Scan for the cell matching the given text and deliver its [x, y] coordinate at center. 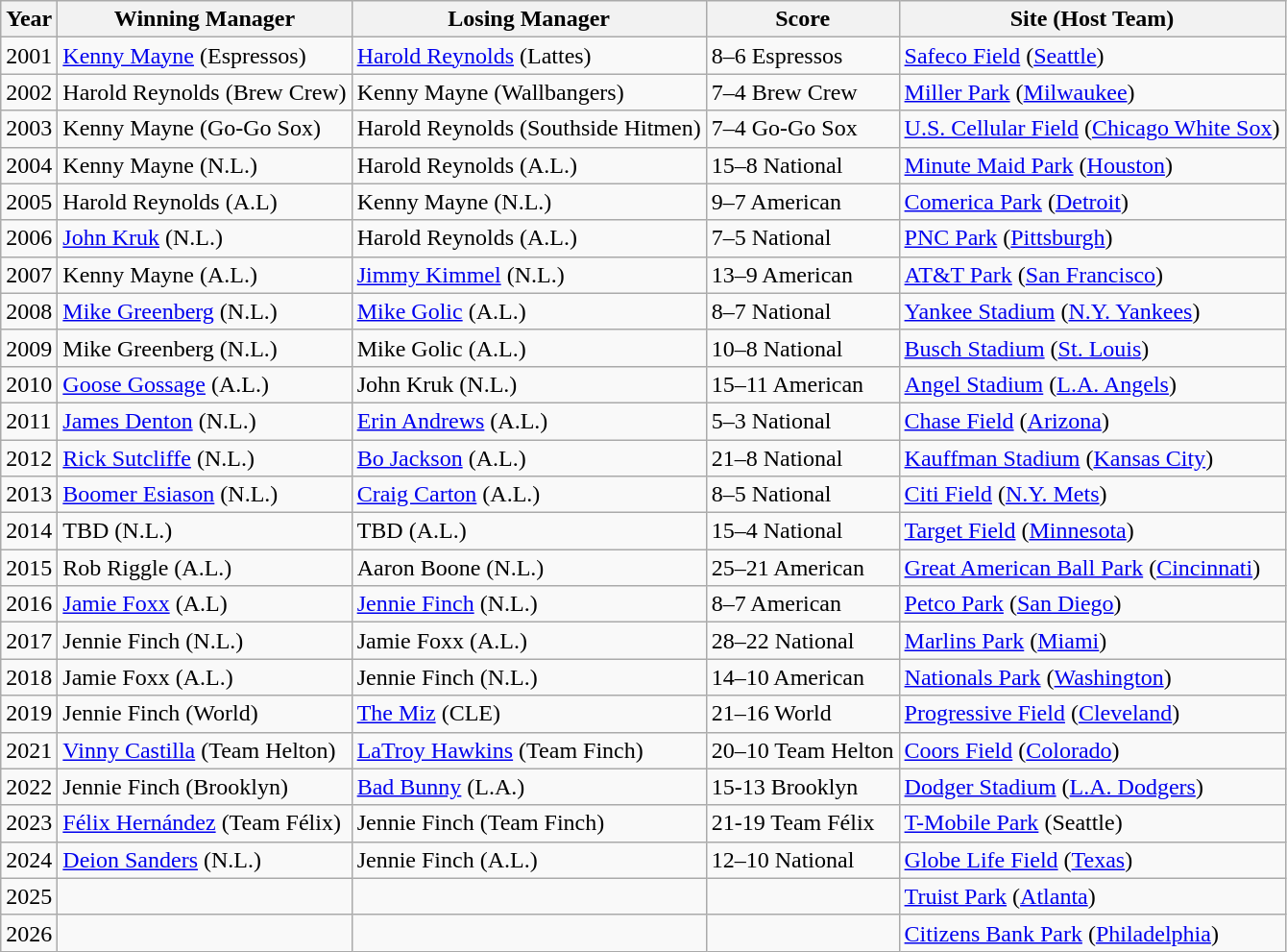
5–3 National [803, 421]
2021 [29, 750]
TBD (A.L.) [528, 531]
15–8 National [803, 165]
2026 [29, 933]
Nationals Park (Washington) [1092, 677]
AT&T Park (San Francisco) [1092, 275]
Score [803, 19]
13–9 American [803, 275]
Great American Ball Park (Cincinnati) [1092, 568]
Deion Sanders (N.L.) [205, 860]
2004 [29, 165]
2024 [29, 860]
8–6 Espressos [803, 56]
LaTroy Hawkins (Team Finch) [528, 750]
Aaron Boone (N.L.) [528, 568]
15–11 American [803, 384]
Vinny Castilla (Team Helton) [205, 750]
15–4 National [803, 531]
Félix Hernández (Team Félix) [205, 823]
2013 [29, 495]
9–7 American [803, 202]
Winning Manager [205, 19]
Harold Reynolds (A.L) [205, 202]
The Miz (CLE) [528, 714]
Busch Stadium (St. Louis) [1092, 348]
2023 [29, 823]
2017 [29, 641]
Rob Riggle (A.L.) [205, 568]
Chase Field (Arizona) [1092, 421]
Jennie Finch (Brooklyn) [205, 787]
2010 [29, 384]
Craig Carton (A.L.) [528, 495]
2015 [29, 568]
Kenny Mayne (Espressos) [205, 56]
U.S. Cellular Field (Chicago White Sox) [1092, 129]
Angel Stadium (L.A. Angels) [1092, 384]
2008 [29, 311]
Jamie Foxx (A.L) [205, 604]
12–10 National [803, 860]
8–7 American [803, 604]
Jennie Finch (World) [205, 714]
Target Field (Minnesota) [1092, 531]
21-19 Team Félix [803, 823]
Harold Reynolds (Lattes) [528, 56]
Jennie Finch (Team Finch) [528, 823]
2001 [29, 56]
14–10 American [803, 677]
10–8 National [803, 348]
2005 [29, 202]
2016 [29, 604]
7–4 Brew Crew [803, 92]
Erin Andrews (A.L.) [528, 421]
TBD (N.L.) [205, 531]
Kenny Mayne (Go-Go Sox) [205, 129]
Kenny Mayne (A.L.) [205, 275]
Truist Park (Atlanta) [1092, 896]
21–16 World [803, 714]
Comerica Park (Detroit) [1092, 202]
James Denton (N.L.) [205, 421]
7–5 National [803, 238]
Dodger Stadium (L.A. Dodgers) [1092, 787]
Citi Field (N.Y. Mets) [1092, 495]
2003 [29, 129]
Petco Park (San Diego) [1092, 604]
2006 [29, 238]
Miller Park (Milwaukee) [1092, 92]
2025 [29, 896]
Rick Sutcliffe (N.L.) [205, 458]
Globe Life Field (Texas) [1092, 860]
Losing Manager [528, 19]
Goose Gossage (A.L.) [205, 384]
Progressive Field (Cleveland) [1092, 714]
21–8 National [803, 458]
PNC Park (Pittsburgh) [1092, 238]
2022 [29, 787]
Safeco Field (Seattle) [1092, 56]
25–21 American [803, 568]
2009 [29, 348]
Harold Reynolds (Southside Hitmen) [528, 129]
2019 [29, 714]
Site (Host Team) [1092, 19]
Citizens Bank Park (Philadelphia) [1092, 933]
Kauffman Stadium (Kansas City) [1092, 458]
20–10 Team Helton [803, 750]
Boomer Esiason (N.L.) [205, 495]
8–5 National [803, 495]
T-Mobile Park (Seattle) [1092, 823]
Year [29, 19]
15-13 Brooklyn [803, 787]
Marlins Park (Miami) [1092, 641]
2018 [29, 677]
Bo Jackson (A.L.) [528, 458]
Jimmy Kimmel (N.L.) [528, 275]
28–22 National [803, 641]
2002 [29, 92]
2014 [29, 531]
7–4 Go-Go Sox [803, 129]
2011 [29, 421]
Minute Maid Park (Houston) [1092, 165]
Coors Field (Colorado) [1092, 750]
Bad Bunny (L.A.) [528, 787]
2012 [29, 458]
2007 [29, 275]
8–7 National [803, 311]
Jennie Finch (A.L.) [528, 860]
Harold Reynolds (Brew Crew) [205, 92]
Kenny Mayne (Wallbangers) [528, 92]
Yankee Stadium (N.Y. Yankees) [1092, 311]
